Identify which cell holds the provided text, then report its (x, y) central coordinate. 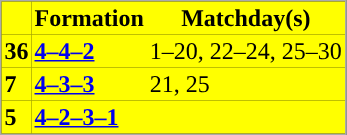
Formation (90, 18)
4–2–3–1 (90, 116)
36 (17, 50)
Matchday(s) (246, 18)
7 (17, 84)
1–20, 22–24, 25–30 (246, 50)
5 (17, 116)
4–3–3 (90, 84)
4–4–2 (90, 50)
21, 25 (246, 84)
